Extract the (x, y) coordinate from the center of the cell holding the provided text.  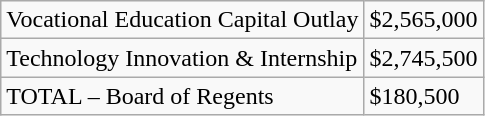
$2,745,500 (424, 58)
$180,500 (424, 96)
TOTAL – Board of Regents (182, 96)
$2,565,000 (424, 20)
Technology Innovation & Internship (182, 58)
Vocational Education Capital Outlay (182, 20)
